Find where the given text appears and provide that cell's center as [X, Y] coordinate. 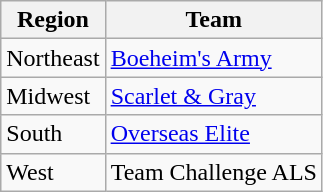
Region [53, 20]
Overseas Elite [214, 134]
Team [214, 20]
Northeast [53, 58]
Midwest [53, 96]
West [53, 172]
Boeheim's Army [214, 58]
South [53, 134]
Scarlet & Gray [214, 96]
Team Challenge ALS [214, 172]
